Pinpoint the cell where the given text exists, returning its (X, Y) midpoint coordinate. 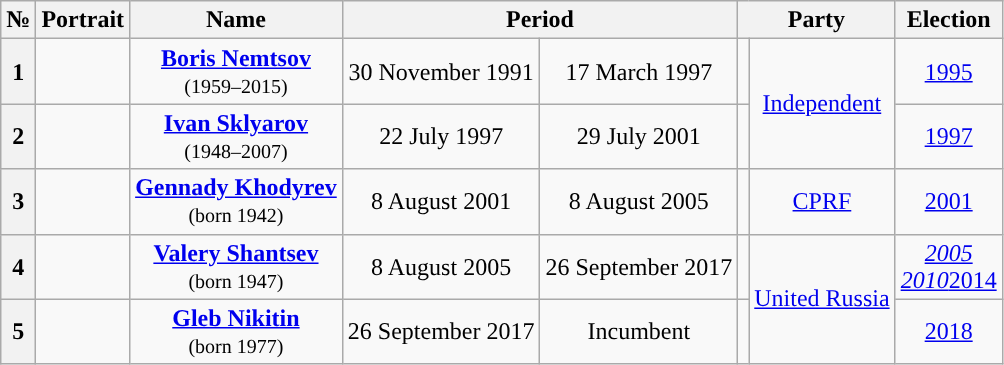
22 July 1997 (441, 136)
1995 (948, 72)
2 (18, 136)
Gleb Nikitin(born 1977) (236, 332)
Portrait (83, 20)
Election (948, 20)
Ivan Sklyarov(1948–2007) (236, 136)
Party (816, 20)
№ (18, 20)
17 March 1997 (639, 72)
Incumbent (639, 332)
Independent (822, 104)
2001 (948, 202)
5 (18, 332)
8 August 2001 (441, 202)
2018 (948, 332)
200520102014 (948, 266)
United Russia (822, 299)
Boris Nemtsov(1959–2015) (236, 72)
30 November 1991 (441, 72)
Valery Shantsev(born 1947) (236, 266)
Name (236, 20)
4 (18, 266)
CPRF (822, 202)
1997 (948, 136)
3 (18, 202)
1 (18, 72)
Gennady Khodyrev(born 1942) (236, 202)
Period (540, 20)
29 July 2001 (639, 136)
